Find where the given text appears and provide that cell's center as (X, Y) coordinate. 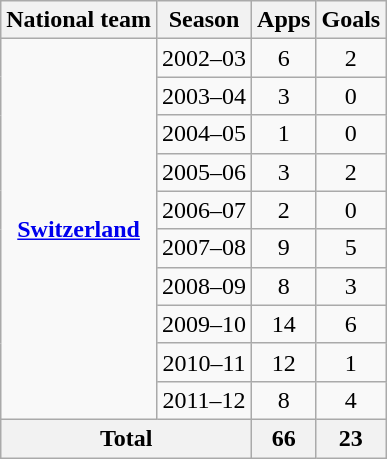
14 (284, 324)
5 (351, 248)
2011–12 (204, 400)
2002–03 (204, 58)
23 (351, 438)
2006–07 (204, 210)
2005–06 (204, 172)
2003–04 (204, 96)
Season (204, 20)
2009–10 (204, 324)
National team (79, 20)
9 (284, 248)
2004–05 (204, 134)
Total (126, 438)
Switzerland (79, 230)
66 (284, 438)
2007–08 (204, 248)
2010–11 (204, 362)
2008–09 (204, 286)
Goals (351, 20)
4 (351, 400)
12 (284, 362)
Apps (284, 20)
